Detect which cell encompasses the target text, then output its [x, y] center coordinate. 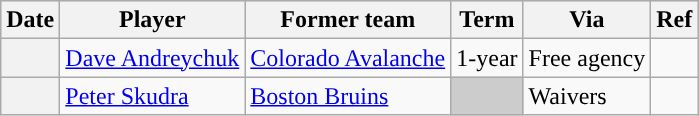
Peter Skudra [152, 96]
Ref [674, 20]
Dave Andreychuk [152, 58]
1-year [487, 58]
Boston Bruins [348, 96]
Player [152, 20]
Free agency [587, 58]
Colorado Avalanche [348, 58]
Via [587, 20]
Waivers [587, 96]
Date [30, 20]
Former team [348, 20]
Term [487, 20]
